Return [X, Y] of the center of cell containing provided text 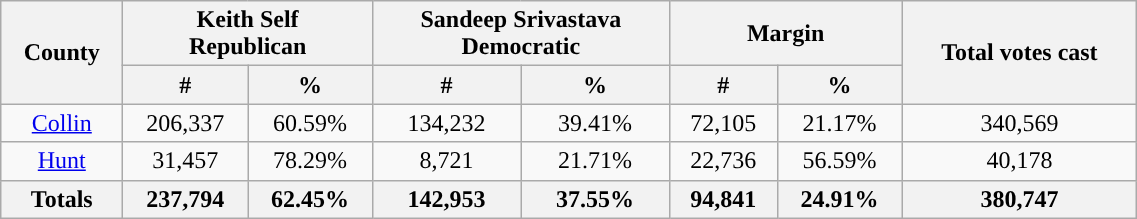
237,794 [186, 199]
60.59% [310, 123]
Hunt [62, 161]
56.59% [840, 161]
Margin [786, 34]
22,736 [723, 161]
8,721 [446, 161]
134,232 [446, 123]
39.41% [595, 123]
37.55% [595, 199]
72,105 [723, 123]
Keith SelfRepublican [248, 34]
Totals [62, 199]
Total votes cast [1020, 52]
21.17% [840, 123]
21.71% [595, 161]
142,953 [446, 199]
Collin [62, 123]
24.91% [840, 199]
380,747 [1020, 199]
206,337 [186, 123]
Sandeep SrivastavaDemocratic [520, 34]
62.45% [310, 199]
340,569 [1020, 123]
County [62, 52]
40,178 [1020, 161]
31,457 [186, 161]
78.29% [310, 161]
94,841 [723, 199]
